Locate the cell with the specified text and output its (X, Y) center coordinate. 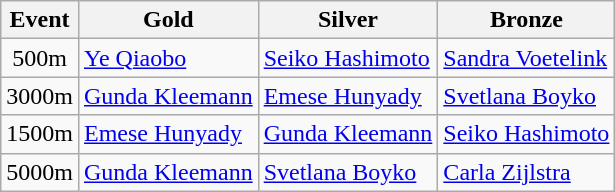
Carla Zijlstra (526, 172)
Silver (348, 20)
Bronze (526, 20)
5000m (40, 172)
3000m (40, 96)
1500m (40, 134)
Event (40, 20)
Ye Qiaobo (168, 58)
500m (40, 58)
Gold (168, 20)
Sandra Voetelink (526, 58)
